Pinpoint the cell where the given text exists, returning its (X, Y) midpoint coordinate. 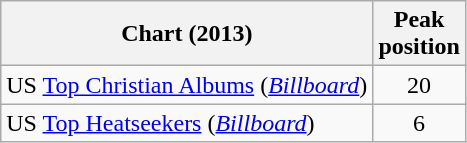
6 (419, 123)
Chart (2013) (187, 34)
20 (419, 85)
US Top Christian Albums (Billboard) (187, 85)
US Top Heatseekers (Billboard) (187, 123)
Peakposition (419, 34)
